For the text-containing cell, return its midpoint in [x, y] coordinate format. 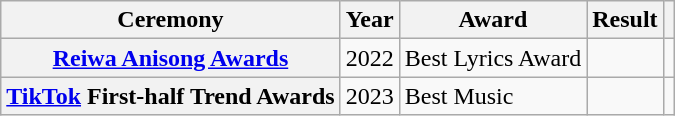
Best Music [493, 96]
Ceremony [170, 20]
Result [625, 20]
Award [493, 20]
2022 [370, 58]
Best Lyrics Award [493, 58]
2023 [370, 96]
TikTok First-half Trend Awards [170, 96]
Year [370, 20]
Reiwa Anisong Awards [170, 58]
